Output the (x, y) coordinate of the center of the cell containing the given text.  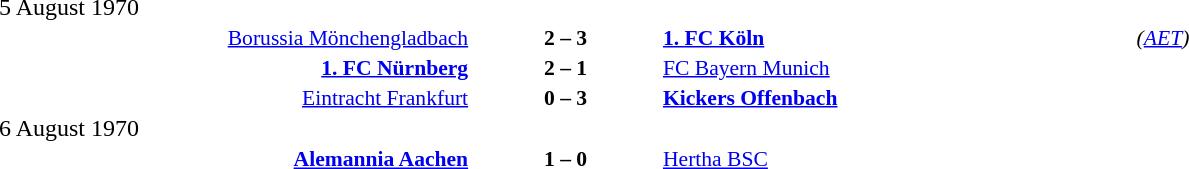
0 – 3 (566, 98)
2 – 3 (566, 38)
1. FC Köln (897, 38)
Kickers Offenbach (897, 98)
2 – 1 (566, 68)
FC Bayern Munich (897, 68)
